Search for the cell housing the specified text and yield its [x, y] center coordinate. 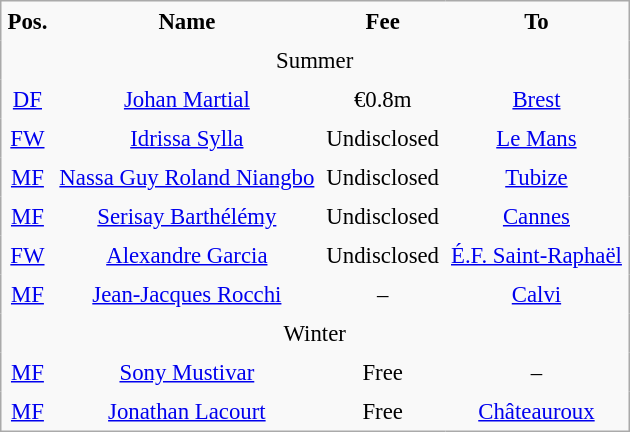
Châteauroux [537, 412]
Le Mans [537, 138]
€0.8m [382, 100]
Fee [382, 21]
Name [186, 21]
Summer [315, 60]
Calvi [537, 294]
Winter [315, 334]
Tubize [537, 178]
DF [28, 100]
Jonathan Lacourt [186, 412]
Serisay Barthélémy [186, 216]
To [537, 21]
Nassa Guy Roland Niangbo [186, 178]
Pos. [28, 21]
Alexandre Garcia [186, 256]
Johan Martial [186, 100]
Jean-Jacques Rocchi [186, 294]
Sony Mustivar [186, 372]
Idrissa Sylla [186, 138]
É.F. Saint-Raphaël [537, 256]
Brest [537, 100]
Cannes [537, 216]
